For the text-containing cell, return its midpoint in (x, y) coordinate format. 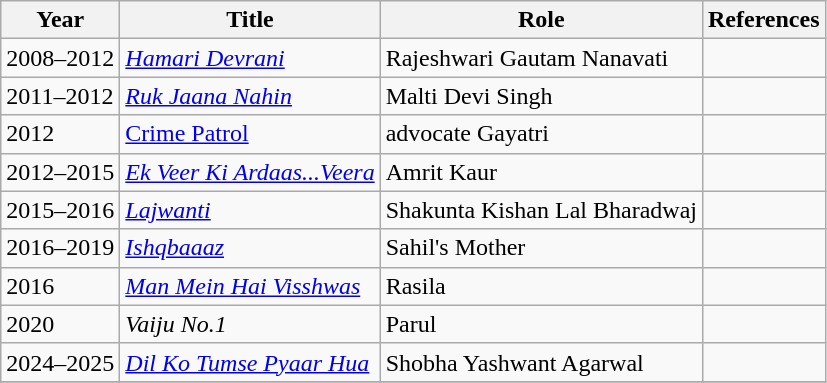
Lajwanti (250, 210)
Vaiju No.1 (250, 324)
Role (541, 20)
Rasila (541, 286)
Crime Patrol (250, 134)
2020 (60, 324)
Parul (541, 324)
Year (60, 20)
2016 (60, 286)
Ruk Jaana Nahin (250, 96)
Man Mein Hai Visshwas (250, 286)
2024–2025 (60, 362)
Malti Devi Singh (541, 96)
Sahil's Mother (541, 248)
Amrit Kaur (541, 172)
2012 (60, 134)
advocate Gayatri (541, 134)
Shobha Yashwant Agarwal (541, 362)
2008–2012 (60, 58)
Rajeshwari Gautam Nanavati (541, 58)
References (764, 20)
Title (250, 20)
Shakunta Kishan Lal Bharadwaj (541, 210)
2011–2012 (60, 96)
Ek Veer Ki Ardaas...Veera (250, 172)
2016–2019 (60, 248)
Dil Ko Tumse Pyaar Hua (250, 362)
2015–2016 (60, 210)
Ishqbaaaz (250, 248)
Hamari Devrani (250, 58)
2012–2015 (60, 172)
